Return the (X, Y) coordinate for the center point of the cell that contains the specified text.  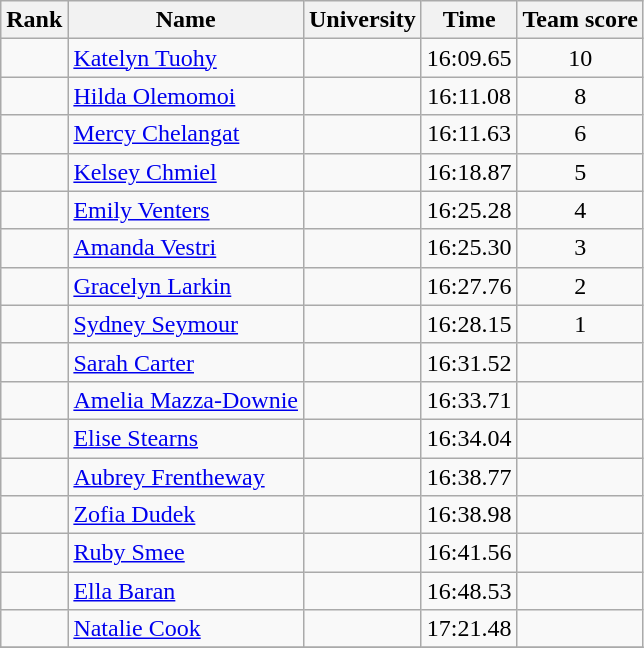
Amanda Vestri (186, 248)
16:18.87 (469, 172)
2 (580, 286)
Ruby Smee (186, 553)
16:25.28 (469, 210)
5 (580, 172)
16:27.76 (469, 286)
16:34.04 (469, 438)
17:21.48 (469, 629)
16:11.63 (469, 134)
16:33.71 (469, 400)
1 (580, 324)
Aubrey Frentheway (186, 477)
Natalie Cook (186, 629)
10 (580, 58)
16:38.77 (469, 477)
16:48.53 (469, 591)
Rank (34, 20)
Sarah Carter (186, 362)
University (362, 20)
16:31.52 (469, 362)
Sydney Seymour (186, 324)
Name (186, 20)
6 (580, 134)
Mercy Chelangat (186, 134)
Amelia Mazza-Downie (186, 400)
Gracelyn Larkin (186, 286)
Katelyn Tuohy (186, 58)
16:09.65 (469, 58)
4 (580, 210)
16:38.98 (469, 515)
16:28.15 (469, 324)
Kelsey Chmiel (186, 172)
16:11.08 (469, 96)
3 (580, 248)
Hilda Olemomoi (186, 96)
16:41.56 (469, 553)
Team score (580, 20)
8 (580, 96)
Elise Stearns (186, 438)
16:25.30 (469, 248)
Emily Venters (186, 210)
Zofia Dudek (186, 515)
Ella Baran (186, 591)
Time (469, 20)
